Scan for the cell matching the given text and deliver its [x, y] coordinate at center. 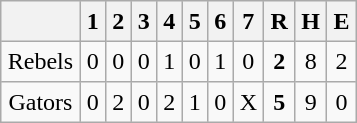
Gators [40, 102]
R [280, 21]
7 [248, 21]
Rebels [40, 61]
6 [220, 21]
H [311, 21]
9 [311, 102]
X [248, 102]
4 [169, 21]
3 [144, 21]
E [342, 21]
8 [311, 61]
